Find where the given text appears and provide that cell's center as (X, Y) coordinate. 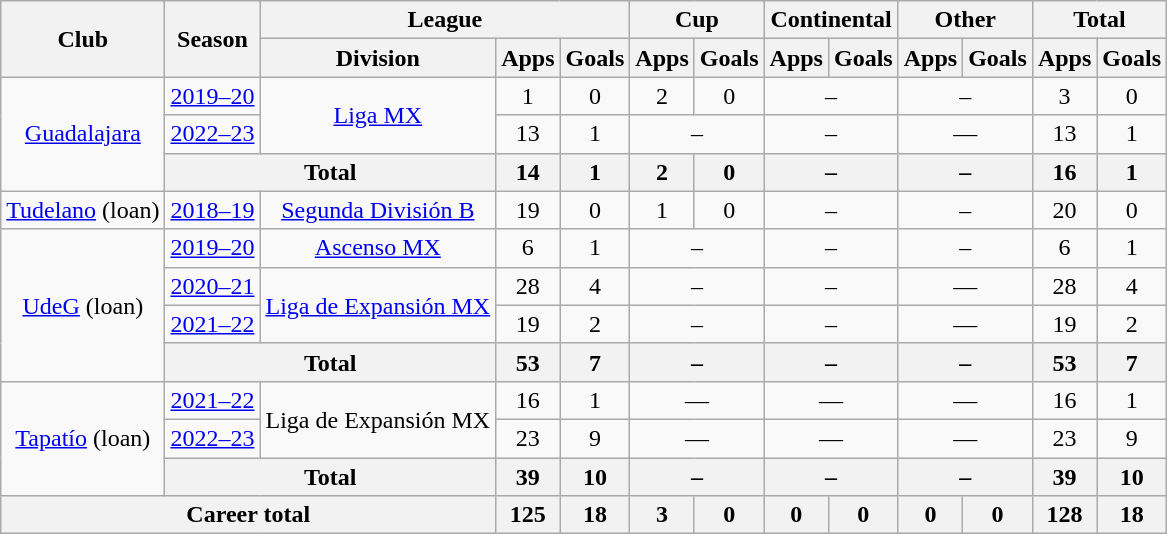
Other (965, 20)
Division (378, 58)
Guadalajara (83, 134)
Career total (248, 515)
2018–19 (212, 210)
Liga MX (378, 115)
125 (528, 515)
128 (1064, 515)
Cup (697, 20)
League (445, 20)
Tudelano (loan) (83, 210)
Season (212, 39)
Tapatío (loan) (83, 438)
UdeG (loan) (83, 305)
20 (1064, 210)
Continental (831, 20)
2020–21 (212, 286)
Segunda División B (378, 210)
14 (528, 172)
Club (83, 39)
Ascenso MX (378, 248)
